Return (x, y) of the center of cell containing provided text 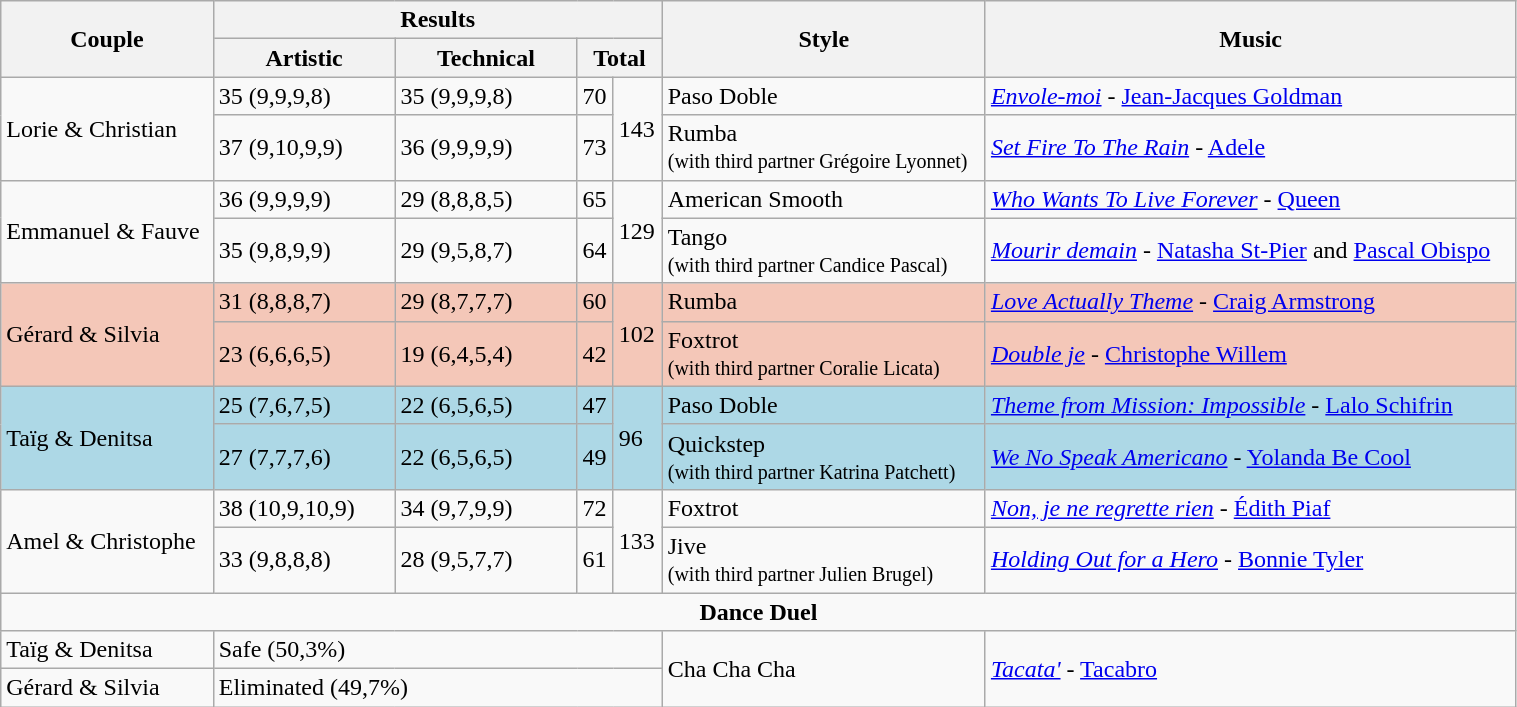
96 (638, 438)
102 (638, 334)
42 (595, 354)
Double je - Christophe Willem (1250, 354)
35 (9,8,9,9) (304, 250)
Love Actually Theme - Craig Armstrong (1250, 302)
Foxtrot (824, 508)
Rumba (824, 302)
Music (1250, 39)
Tacata' - Tacabro (1250, 669)
Tango(with third partner Candice Pascal) (824, 250)
Safe (50,3%) (438, 650)
Jive(with third partner Julien Brugel) (824, 560)
Style (824, 39)
60 (595, 302)
Foxtrot(with third partner Coralie Licata) (824, 354)
143 (638, 128)
25 (7,6,7,5) (304, 405)
Holding Out for a Hero - Bonnie Tyler (1250, 560)
72 (595, 508)
61 (595, 560)
29 (9,5,8,7) (486, 250)
19 (6,4,5,4) (486, 354)
31 (8,8,8,7) (304, 302)
64 (595, 250)
29 (8,7,7,7) (486, 302)
49 (595, 456)
Artistic (304, 58)
Emmanuel & Fauve (107, 232)
38 (10,9,10,9) (304, 508)
29 (8,8,8,5) (486, 199)
We No Speak Americano - Yolanda Be Cool (1250, 456)
American Smooth (824, 199)
28 (9,5,7,7) (486, 560)
Who Wants To Live Forever - Queen (1250, 199)
23 (6,6,6,5) (304, 354)
33 (9,8,8,8) (304, 560)
Theme from Mission: Impossible - Lalo Schifrin (1250, 405)
Eliminated (49,7%) (438, 688)
Quickstep(with third partner Katrina Patchett) (824, 456)
47 (595, 405)
27 (7,7,7,6) (304, 456)
70 (595, 96)
133 (638, 540)
34 (9,7,9,9) (486, 508)
Lorie & Christian (107, 128)
Results (438, 20)
Amel & Christophe (107, 540)
Total (620, 58)
129 (638, 232)
Dance Duel (758, 611)
Rumba(with third partner Grégoire Lyonnet) (824, 148)
Set Fire To The Rain - Adele (1250, 148)
Couple (107, 39)
Non, je ne regrette rien - Édith Piaf (1250, 508)
73 (595, 148)
Cha Cha Cha (824, 669)
Envole-moi - Jean-Jacques Goldman (1250, 96)
37 (9,10,9,9) (304, 148)
Mourir demain - Natasha St-Pier and Pascal Obispo (1250, 250)
65 (595, 199)
Technical (486, 58)
